Capture the cell that displays the provided text and extract its [X, Y] central coordinate. 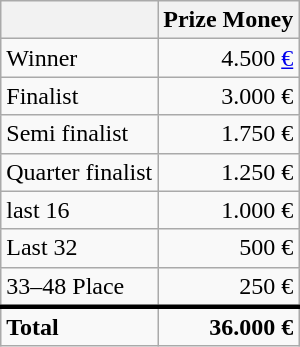
Prize Money [228, 20]
last 16 [80, 210]
4.500 € [228, 58]
1.250 € [228, 172]
500 € [228, 248]
250 € [228, 287]
Total [80, 327]
36.000 € [228, 327]
Last 32 [80, 248]
Quarter finalist [80, 172]
Winner [80, 58]
Semi finalist [80, 134]
33–48 Place [80, 287]
1.750 € [228, 134]
1.000 € [228, 210]
3.000 € [228, 96]
Finalist [80, 96]
